For the text-containing cell, return its midpoint in [x, y] coordinate format. 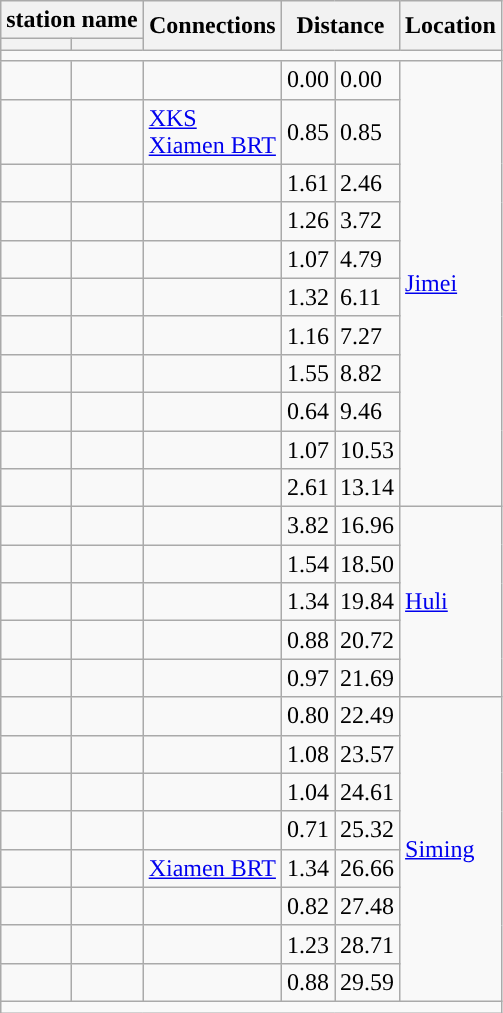
25.32 [366, 830]
16.96 [366, 526]
13.14 [366, 488]
Connections [212, 26]
6.11 [366, 297]
Distance [340, 26]
1.23 [308, 944]
Xiamen BRT [212, 868]
22.49 [366, 716]
10.53 [366, 449]
2.46 [366, 183]
21.69 [366, 678]
28.71 [366, 944]
3.82 [308, 526]
1.55 [308, 373]
XKSXiamen BRT [212, 132]
1.54 [308, 564]
20.72 [366, 640]
1.16 [308, 335]
29.59 [366, 982]
18.50 [366, 564]
Location [451, 26]
7.27 [366, 335]
23.57 [366, 754]
1.08 [308, 754]
2.61 [308, 488]
Huli [451, 602]
8.82 [366, 373]
1.61 [308, 183]
0.64 [308, 411]
0.97 [308, 678]
26.66 [366, 868]
9.46 [366, 411]
24.61 [366, 792]
Siming [451, 849]
27.48 [366, 906]
station name [72, 20]
Jimei [451, 284]
1.32 [308, 297]
3.72 [366, 221]
0.82 [308, 906]
4.79 [366, 259]
1.26 [308, 221]
19.84 [366, 602]
0.80 [308, 716]
0.71 [308, 830]
1.04 [308, 792]
